Locate the cell with the specified text and output its [x, y] center coordinate. 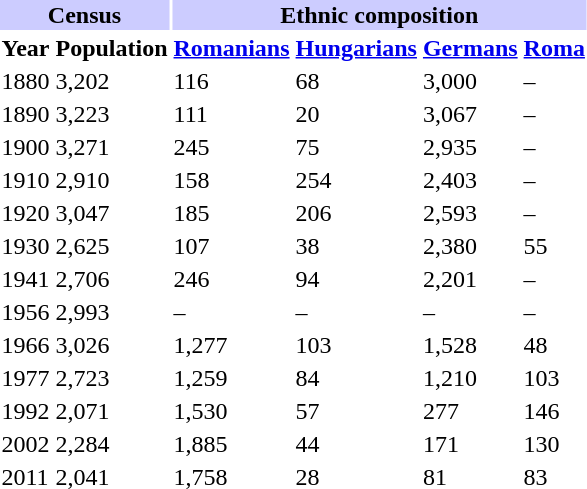
Germans [470, 48]
Year [26, 48]
3,047 [112, 213]
3,223 [112, 114]
2,723 [112, 378]
2,993 [112, 312]
94 [356, 279]
2,284 [112, 444]
48 [554, 345]
57 [356, 411]
1890 [26, 114]
Roma [554, 48]
2,593 [470, 213]
1,259 [232, 378]
2,071 [112, 411]
1,277 [232, 345]
75 [356, 147]
2,935 [470, 147]
1966 [26, 345]
254 [356, 180]
1910 [26, 180]
185 [232, 213]
20 [356, 114]
1956 [26, 312]
55 [554, 246]
1,210 [470, 378]
44 [356, 444]
2,380 [470, 246]
3,202 [112, 81]
Ethnic composition [379, 15]
146 [554, 411]
84 [356, 378]
2,625 [112, 246]
2002 [26, 444]
107 [232, 246]
68 [356, 81]
246 [232, 279]
158 [232, 180]
3,000 [470, 81]
1880 [26, 81]
1992 [26, 411]
1,528 [470, 345]
130 [554, 444]
2,201 [470, 279]
116 [232, 81]
Census [84, 15]
1,530 [232, 411]
277 [470, 411]
38 [356, 246]
1,885 [232, 444]
171 [470, 444]
3,067 [470, 114]
245 [232, 147]
1941 [26, 279]
2,403 [470, 180]
Population [112, 48]
3,026 [112, 345]
1977 [26, 378]
1900 [26, 147]
3,271 [112, 147]
2,706 [112, 279]
206 [356, 213]
1930 [26, 246]
Romanians [232, 48]
111 [232, 114]
1920 [26, 213]
2,910 [112, 180]
Hungarians [356, 48]
